Pinpoint the cell where the given text exists, returning its [x, y] midpoint coordinate. 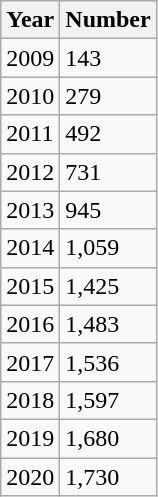
1,059 [108, 248]
2010 [30, 96]
2020 [30, 477]
2011 [30, 134]
Number [108, 20]
2016 [30, 324]
2014 [30, 248]
1,680 [108, 438]
1,597 [108, 400]
1,483 [108, 324]
2018 [30, 400]
1,536 [108, 362]
2019 [30, 438]
2009 [30, 58]
143 [108, 58]
2015 [30, 286]
279 [108, 96]
731 [108, 172]
2017 [30, 362]
492 [108, 134]
2013 [30, 210]
1,425 [108, 286]
Year [30, 20]
1,730 [108, 477]
945 [108, 210]
2012 [30, 172]
